Pinpoint the cell where the given text exists, returning its [x, y] midpoint coordinate. 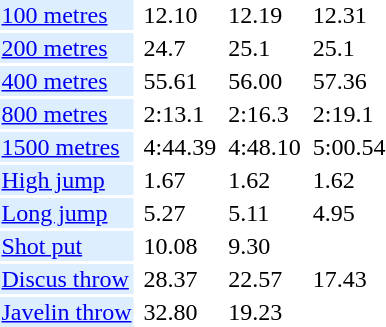
Discus throw [66, 279]
1.62 [265, 180]
4:48.10 [265, 147]
28.37 [180, 279]
5.27 [180, 213]
9.30 [265, 246]
10.08 [180, 246]
100 metres [66, 15]
55.61 [180, 81]
Javelin throw [66, 312]
25.1 [265, 48]
Shot put [66, 246]
1.67 [180, 180]
Long jump [66, 213]
12.10 [180, 15]
800 metres [66, 114]
1500 metres [66, 147]
19.23 [265, 312]
400 metres [66, 81]
2:13.1 [180, 114]
2:16.3 [265, 114]
22.57 [265, 279]
200 metres [66, 48]
24.7 [180, 48]
32.80 [180, 312]
56.00 [265, 81]
12.19 [265, 15]
High jump [66, 180]
5.11 [265, 213]
4:44.39 [180, 147]
